From the cell containing the given text, extract its center point as [X, Y] coordinate. 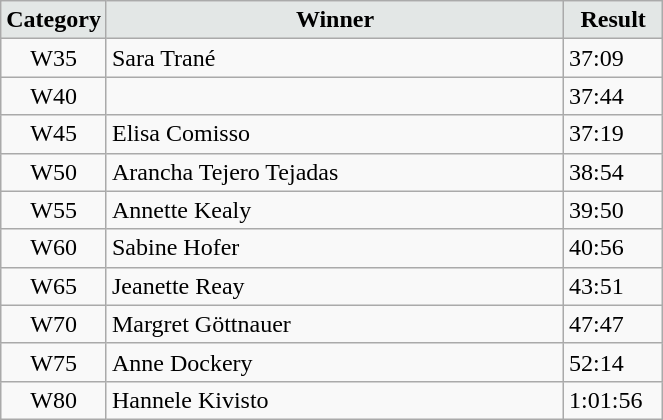
W40 [54, 96]
Winner [334, 20]
Anne Dockery [334, 362]
37:44 [614, 96]
47:47 [614, 324]
Arancha Tejero Tejadas [334, 172]
38:54 [614, 172]
Sabine Hofer [334, 248]
Jeanette Reay [334, 286]
W55 [54, 210]
W75 [54, 362]
Sara Trané [334, 58]
39:50 [614, 210]
1:01:56 [614, 400]
52:14 [614, 362]
40:56 [614, 248]
Hannele Kivisto [334, 400]
W60 [54, 248]
Annette Kealy [334, 210]
W70 [54, 324]
Elisa Comisso [334, 134]
W65 [54, 286]
43:51 [614, 286]
W50 [54, 172]
37:19 [614, 134]
W80 [54, 400]
Margret Göttnauer [334, 324]
Result [614, 20]
W45 [54, 134]
Category [54, 20]
37:09 [614, 58]
W35 [54, 58]
